Return the (X, Y) coordinate for the center point of the cell that contains the specified text.  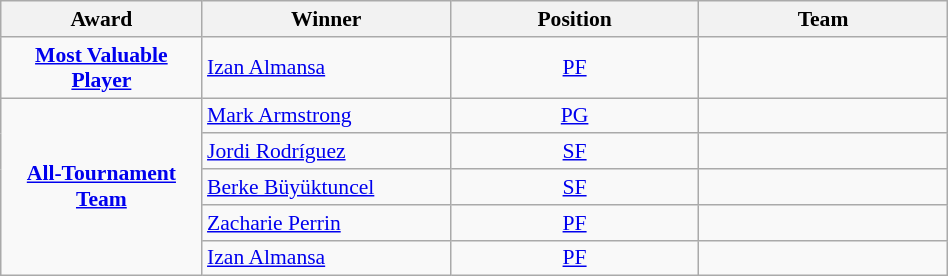
Award (102, 19)
PG (574, 116)
Berke Büyüktuncel (326, 187)
Team (823, 19)
Jordi Rodríguez (326, 152)
Mark Armstrong (326, 116)
Zacharie Perrin (326, 223)
Position (574, 19)
Most Valuable Player (102, 68)
All-Tournament Team (102, 187)
Winner (326, 19)
